For the text-containing cell, return its midpoint in (X, Y) coordinate format. 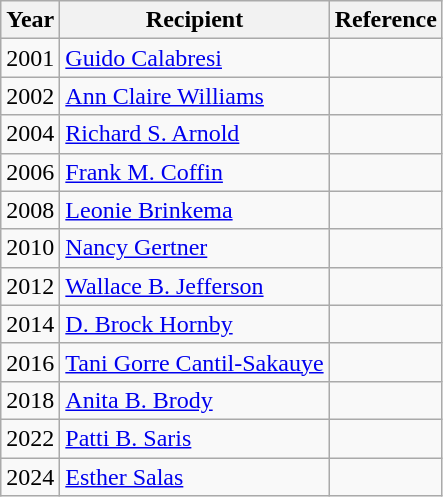
Frank M. Coffin (194, 172)
Tani Gorre Cantil-Sakauye (194, 362)
2022 (30, 438)
Year (30, 20)
2004 (30, 134)
Ann Claire Williams (194, 96)
D. Brock Hornby (194, 324)
2010 (30, 248)
2006 (30, 172)
2001 (30, 58)
Patti B. Saris (194, 438)
Guido Calabresi (194, 58)
Recipient (194, 20)
2014 (30, 324)
2012 (30, 286)
2016 (30, 362)
Anita B. Brody (194, 400)
2018 (30, 400)
Nancy Gertner (194, 248)
Esther Salas (194, 477)
Leonie Brinkema (194, 210)
2002 (30, 96)
Richard S. Arnold (194, 134)
Reference (386, 20)
2008 (30, 210)
2024 (30, 477)
Wallace B. Jefferson (194, 286)
